Find where the given text appears and provide that cell's center as (x, y) coordinate. 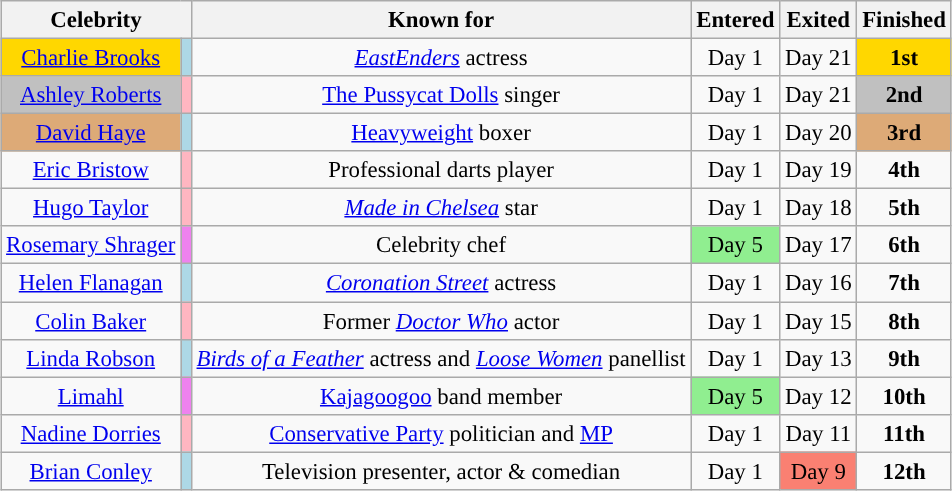
Day 15 (818, 321)
Celebrity chef (441, 245)
Day 20 (818, 133)
Coronation Street actress (441, 283)
Ashley Roberts (91, 95)
7th (904, 283)
Day 11 (818, 433)
Celebrity (96, 20)
EastEnders actress (441, 57)
Limahl (91, 396)
Conservative Party politician and MP (441, 433)
Kajagoogoo band member (441, 396)
Day 17 (818, 245)
1st (904, 57)
Day 16 (818, 283)
9th (904, 358)
Professional darts player (441, 170)
3rd (904, 133)
Rosemary Shrager (91, 245)
4th (904, 170)
Charlie Brooks (91, 57)
11th (904, 433)
12th (904, 471)
Heavyweight boxer (441, 133)
Day 19 (818, 170)
Made in Chelsea star (441, 208)
Helen Flanagan (91, 283)
The Pussycat Dolls singer (441, 95)
5th (904, 208)
Exited (818, 20)
6th (904, 245)
Day 12 (818, 396)
Television presenter, actor & comedian (441, 471)
2nd (904, 95)
Colin Baker (91, 321)
8th (904, 321)
Finished (904, 20)
10th (904, 396)
Day 18 (818, 208)
Linda Robson (91, 358)
Day 9 (818, 471)
Hugo Taylor (91, 208)
Day 13 (818, 358)
David Haye (91, 133)
Former Doctor Who actor (441, 321)
Nadine Dorries (91, 433)
Entered (736, 20)
Birds of a Feather actress and Loose Women panellist (441, 358)
Known for (441, 20)
Eric Bristow (91, 170)
Brian Conley (91, 471)
